Pinpoint the cell where the given text exists, returning its (x, y) midpoint coordinate. 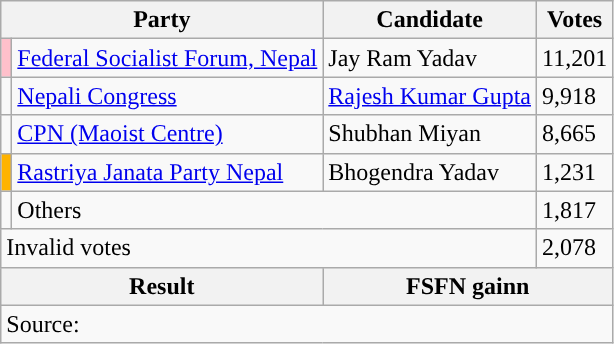
8,665 (575, 134)
9,918 (575, 96)
Nepali Congress (168, 96)
Party (162, 20)
Shubhan Miyan (430, 134)
11,201 (575, 58)
Rastriya Janata Party Nepal (168, 172)
1,817 (575, 210)
Result (162, 286)
Rajesh Kumar Gupta (430, 96)
Federal Socialist Forum, Nepal (168, 58)
CPN (Maoist Centre) (168, 134)
Candidate (430, 20)
Source: (307, 324)
1,231 (575, 172)
2,078 (575, 248)
Votes (575, 20)
Bhogendra Yadav (430, 172)
Invalid votes (269, 248)
Others (274, 210)
FSFN gainn (468, 286)
Jay Ram Yadav (430, 58)
